For the text-containing cell, return its midpoint in (x, y) coordinate format. 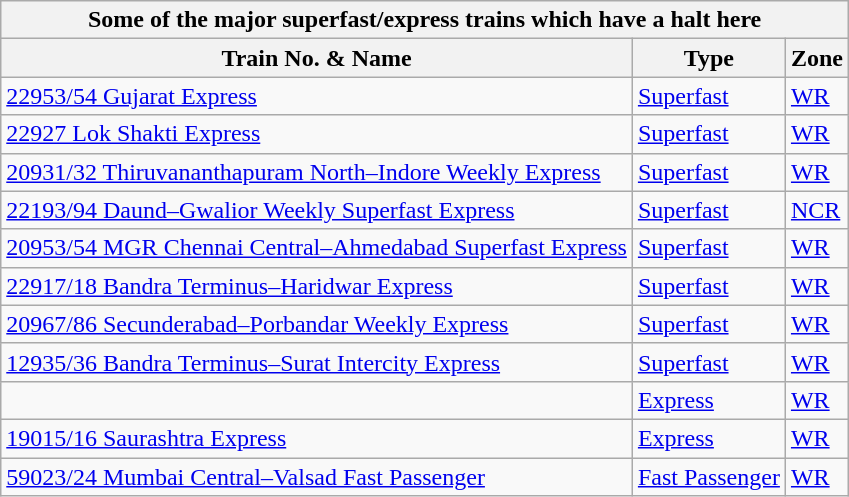
59023/24 Mumbai Central–Valsad Fast Passenger (317, 477)
NCR (816, 210)
20931/32 Thiruvananthapuram North–Indore Weekly Express (317, 172)
19015/16 Saurashtra Express (317, 438)
22917/18 Bandra Terminus–Haridwar Express (317, 286)
Train No. & Name (317, 58)
22953/54 Gujarat Express (317, 96)
20967/86 Secunderabad–Porbandar Weekly Express (317, 324)
12935/36 Bandra Terminus–Surat Intercity Express (317, 362)
Fast Passenger (708, 477)
Type (708, 58)
20953/54 MGR Chennai Central–Ahmedabad Superfast Express (317, 248)
22927 Lok Shakti Express (317, 134)
22193/94 Daund–Gwalior Weekly Superfast Express (317, 210)
Some of the major superfast/express trains which have a halt here (425, 20)
Zone (816, 58)
